Detect which cell encompasses the target text, then output its (x, y) center coordinate. 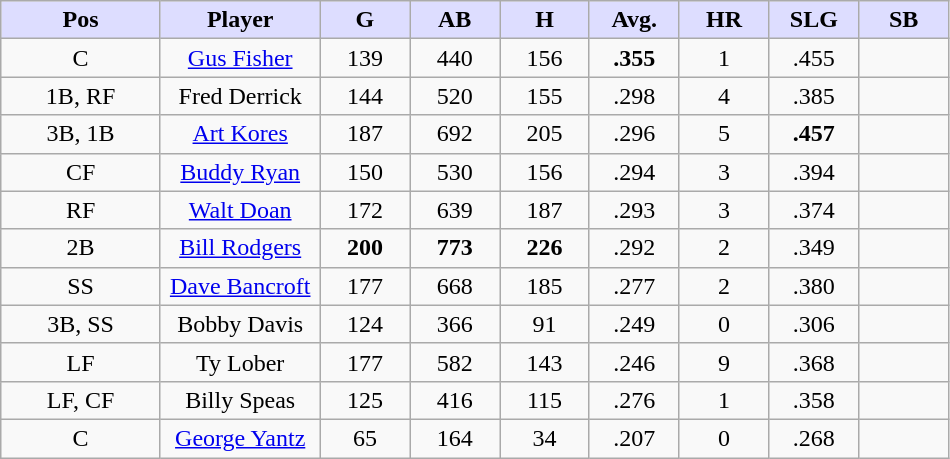
172 (365, 210)
Bill Rodgers (240, 248)
Avg. (634, 20)
.294 (634, 172)
.306 (814, 324)
Gus Fisher (240, 58)
.292 (634, 248)
George Yantz (240, 438)
366 (455, 324)
115 (545, 400)
Pos (81, 20)
34 (545, 438)
185 (545, 286)
91 (545, 324)
.374 (814, 210)
200 (365, 248)
.207 (634, 438)
G (365, 20)
639 (455, 210)
Walt Doan (240, 210)
.276 (634, 400)
Dave Bancroft (240, 286)
Bobby Davis (240, 324)
AB (455, 20)
.394 (814, 172)
Ty Lober (240, 362)
LF, CF (81, 400)
773 (455, 248)
416 (455, 400)
3B, 1B (81, 134)
CF (81, 172)
124 (365, 324)
.380 (814, 286)
139 (365, 58)
1B, RF (81, 96)
205 (545, 134)
143 (545, 362)
HR (724, 20)
65 (365, 438)
144 (365, 96)
.249 (634, 324)
150 (365, 172)
4 (724, 96)
.457 (814, 134)
.268 (814, 438)
Player (240, 20)
155 (545, 96)
9 (724, 362)
LF (81, 362)
Art Kores (240, 134)
.277 (634, 286)
530 (455, 172)
.246 (634, 362)
.368 (814, 362)
.349 (814, 248)
.385 (814, 96)
125 (365, 400)
668 (455, 286)
692 (455, 134)
.358 (814, 400)
226 (545, 248)
.296 (634, 134)
Fred Derrick (240, 96)
Buddy Ryan (240, 172)
SS (81, 286)
SLG (814, 20)
582 (455, 362)
164 (455, 438)
.455 (814, 58)
.293 (634, 210)
520 (455, 96)
.355 (634, 58)
3B, SS (81, 324)
440 (455, 58)
5 (724, 134)
Billy Speas (240, 400)
2B (81, 248)
RF (81, 210)
SB (904, 20)
.298 (634, 96)
H (545, 20)
